Search for the cell housing the specified text and yield its [x, y] center coordinate. 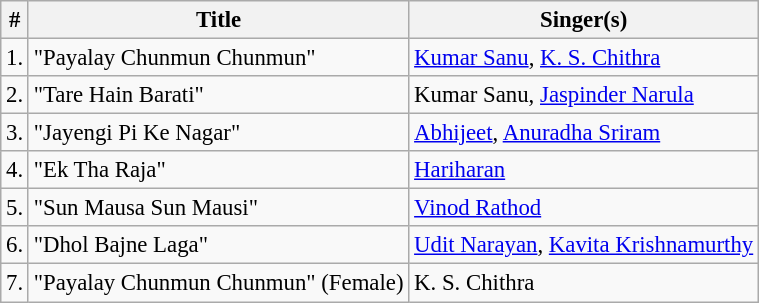
1. [15, 58]
7. [15, 283]
4. [15, 170]
5. [15, 208]
"Sun Mausa Sun Mausi" [218, 208]
Abhijeet, Anuradha Sriram [584, 133]
"Dhol Bajne Laga" [218, 245]
"Tare Hain Barati" [218, 95]
Hariharan [584, 170]
"Payalay Chunmun Chunmun" (Female) [218, 283]
Singer(s) [584, 20]
2. [15, 95]
Udit Narayan, Kavita Krishnamurthy [584, 245]
"Ek Tha Raja" [218, 170]
# [15, 20]
3. [15, 133]
"Jayengi Pi Ke Nagar" [218, 133]
Vinod Rathod [584, 208]
Kumar Sanu, Jaspinder Narula [584, 95]
Title [218, 20]
K. S. Chithra [584, 283]
"Payalay Chunmun Chunmun" [218, 58]
6. [15, 245]
Kumar Sanu, K. S. Chithra [584, 58]
